Provide the (x, y) coordinate of the cell's center where the given text is located.  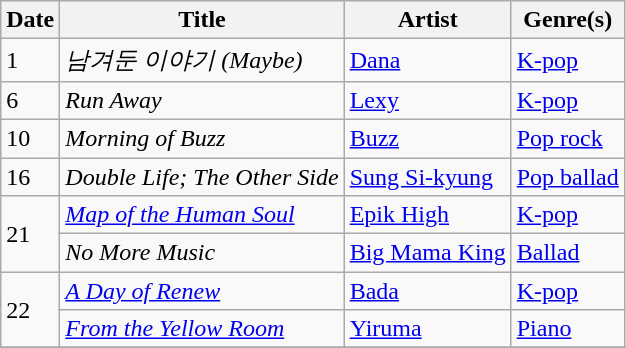
남겨둔 이야기 (Maybe) (202, 60)
6 (30, 100)
Date (30, 20)
Double Life; The Other Side (202, 177)
1 (30, 60)
Big Mama King (428, 253)
16 (30, 177)
21 (30, 234)
Morning of Buzz (202, 138)
Lexy (428, 100)
Buzz (428, 138)
Pop ballad (568, 177)
From the Yellow Room (202, 329)
Artist (428, 20)
22 (30, 310)
10 (30, 138)
Run Away (202, 100)
Genre(s) (568, 20)
Map of the Human Soul (202, 215)
Pop rock (568, 138)
Bada (428, 291)
Epik High (428, 215)
Ballad (568, 253)
Yiruma (428, 329)
No More Music (202, 253)
Title (202, 20)
Dana (428, 60)
Sung Si-kyung (428, 177)
A Day of Renew (202, 291)
Piano (568, 329)
